Locate the cell with the specified text and output its (x, y) center coordinate. 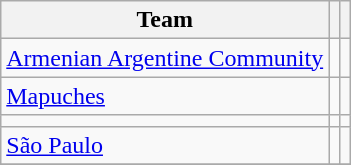
Mapuches (165, 96)
Armenian Argentine Community (165, 58)
São Paulo (165, 145)
Team (165, 20)
